Capture the cell that displays the provided text and extract its (x, y) central coordinate. 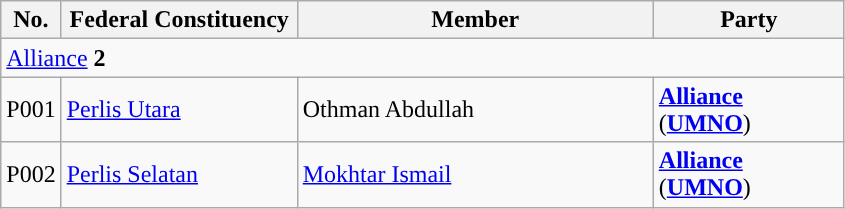
Federal Constituency (179, 20)
No. (31, 20)
Alliance 2 (423, 58)
P001 (31, 110)
Member (475, 20)
Perlis Utara (179, 110)
P002 (31, 174)
Party (748, 20)
Othman Abdullah (475, 110)
Mokhtar Ismail (475, 174)
Perlis Selatan (179, 174)
